Determine the (x, y) coordinate at the center of the cell enclosing the given text.  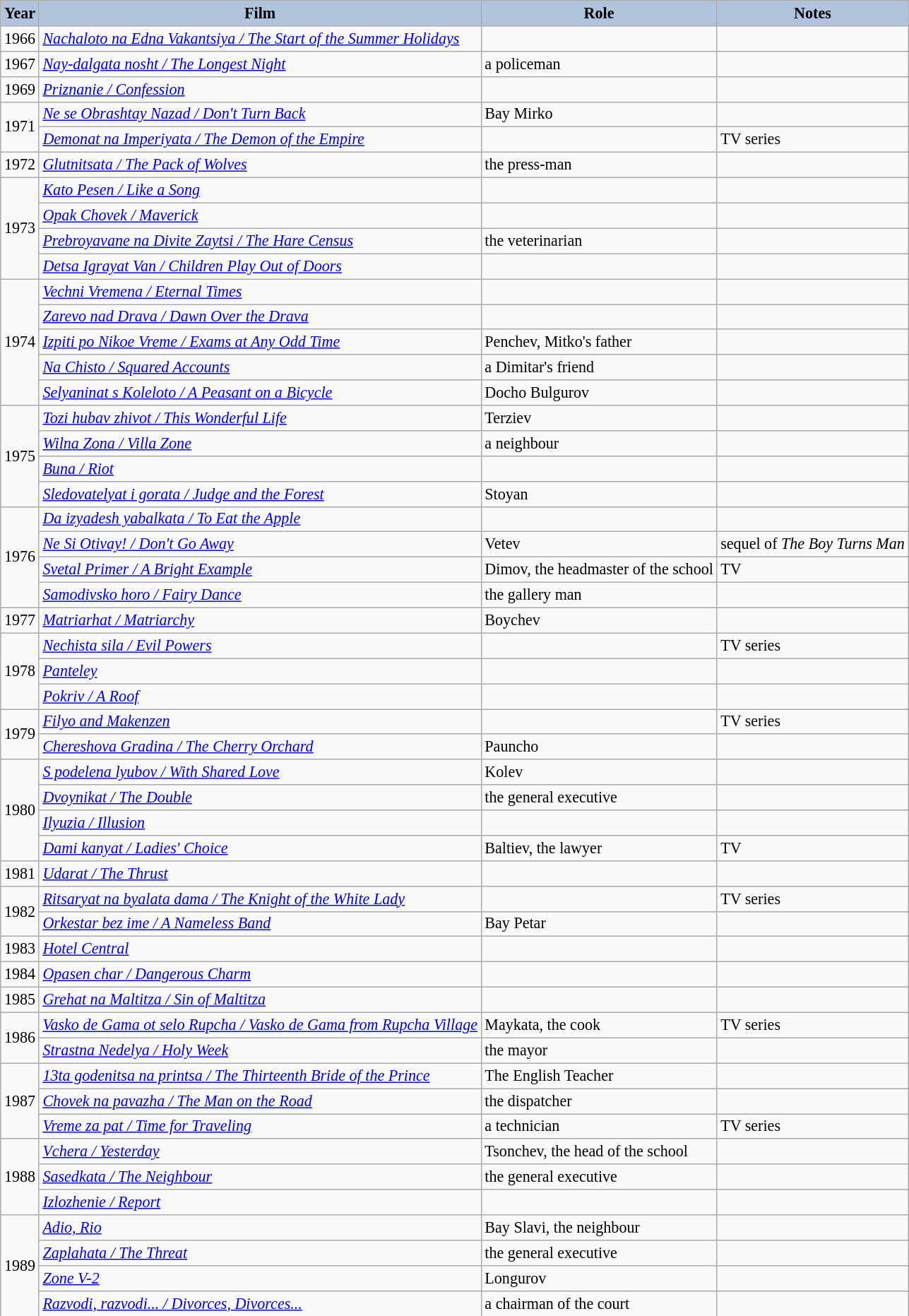
Ne Si Otivay! / Don't Go Away (260, 545)
Panteley (260, 671)
Pokriv / A Roof (260, 696)
a technician (599, 1126)
Svetal Primer / A Bright Example (260, 569)
Samodivsko horo / Fairy Dance (260, 595)
sequel of The Boy Turns Man (812, 545)
Stoyan (599, 494)
Vetev (599, 545)
1987 (20, 1101)
Buna / Riot (260, 468)
The English Teacher (599, 1076)
Izlozhenie / Report (260, 1202)
1969 (20, 89)
Chereshova Gradina / The Cherry Orchard (260, 747)
1979 (20, 734)
Pauncho (599, 747)
Maykata, the cook (599, 1025)
Chovek na pavazha / The Man on the Road (260, 1101)
1967 (20, 64)
1971 (20, 127)
Nay-dalgata nosht / The Longest Night (260, 64)
Notes (812, 13)
Na Chisto / Squared Accounts (260, 367)
a chairman of the court (599, 1303)
Bay Slavi, the neighbour (599, 1227)
Izpiti po Nikoe Vreme / Exams at Any Odd Time (260, 342)
1983 (20, 949)
Tozi hubav zhivot / This Wonderful Life (260, 417)
Adio, Rio (260, 1227)
Longurov (599, 1278)
Role (599, 13)
a neighbour (599, 443)
Prebroyavane na Divite Zaytsi / The Hare Census (260, 241)
Ne se Obrashtay Nazad / Don't Turn Back (260, 114)
Dimov, the headmaster of the school (599, 569)
1982 (20, 911)
1975 (20, 455)
Detsa Igrayat Van / Children Play Out of Doors (260, 266)
Selyaninat s Koleloto / A Peasant on a Bicycle (260, 393)
Da izyadesh yabalkata / To Eat the Apple (260, 519)
1981 (20, 873)
Bay Petar (599, 924)
Docho Bulgurov (599, 393)
1974 (20, 342)
1977 (20, 620)
13ta godenitsa na printsa / The Thirteenth Bride of the Prince (260, 1076)
1989 (20, 1264)
the veterinarian (599, 241)
Dami kanyat / Ladies' Choice (260, 848)
Ilyuzia / Illusion (260, 822)
Razvodi, razvodi... / Divorces, Divorces... (260, 1303)
Sasedkata / The Neighbour (260, 1177)
a Dimitar's friend (599, 367)
1978 (20, 671)
Matriarhat / Matriarchy (260, 620)
the mayor (599, 1050)
Nechista sila / Evil Powers (260, 646)
the dispatcher (599, 1101)
1976 (20, 557)
Demonat na Imperiyata / The Demon of the Empire (260, 140)
Zone V-2 (260, 1278)
Hotel Central (260, 949)
1972 (20, 165)
Glutnitsata / The Pack of Wolves (260, 165)
1980 (20, 810)
Priznanie / Confession (260, 89)
Ritsaryat na byalata dama / The Knight of the White Lady (260, 899)
S podelena lyubov / With Shared Love (260, 772)
Sledovatelyat i gorata / Judge and the Forest (260, 494)
Vreme za pat / Time for Traveling (260, 1126)
1973 (20, 227)
Year (20, 13)
1988 (20, 1177)
Penchev, Mitko's father (599, 342)
Kato Pesen / Like a Song (260, 190)
Vasko de Gama ot selo Rupcha / Vasko de Gama from Rupcha Village (260, 1025)
Zaplahata / The Threat (260, 1252)
Opak Chovek / Maverick (260, 215)
Udarat / The Thrust (260, 873)
Film (260, 13)
Vchera / Yesterday (260, 1151)
Zarevo nad Drava / Dawn Over the Drava (260, 316)
1966 (20, 38)
Wilna Zona / Villa Zone (260, 443)
a policeman (599, 64)
Strastna Nedelya / Holy Week (260, 1050)
1985 (20, 1000)
Terziev (599, 417)
1986 (20, 1038)
1984 (20, 974)
Vechni Vremena / Eternal Times (260, 291)
Baltiev, the lawyer (599, 848)
Dvoynikat / The Double (260, 798)
Bay Mirko (599, 114)
Kolev (599, 772)
Opasen char / Dangerous Charm (260, 974)
Tsonchev, the head of the school (599, 1151)
Boychev (599, 620)
the gallery man (599, 595)
Grehat na Maltitza / Sin of Maltitza (260, 1000)
Filyo and Makenzen (260, 721)
Orkestar bez ime / A Nameless Band (260, 924)
the press-man (599, 165)
Nachaloto na Edna Vakantsiya / The Start of the Summer Holidays (260, 38)
